Identify which cell holds the provided text, then report its (x, y) central coordinate. 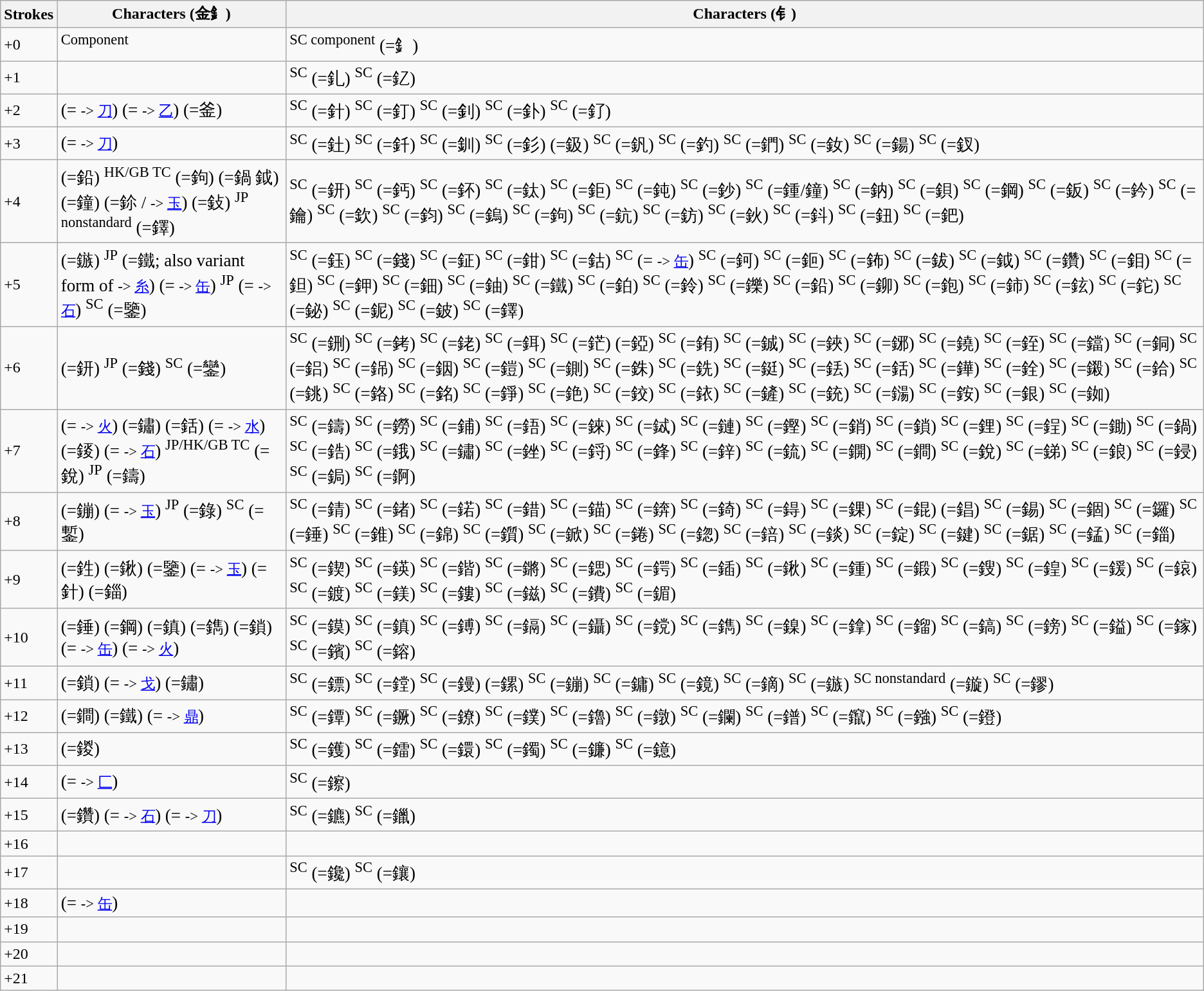
SC (=鏌) SC (=鎮) SC (=鎛) SC (=鎘) SC (=鑷) SC (=鎲) SC (=鐫) SC (=鎳) SC (=鎿) SC (=鎦) SC (=鎬) SC (=鎊) SC (=鎰) SC (=鎵) SC (=鑌) SC (=鎔) (745, 637)
(=鉛) HK/GB TC (=鉤) (=鍋 鉞) (=鐘) (=鉩 / -> 玉) (=鈙) JP nonstandard (=鐸) (171, 201)
(=鏰) (= -> 玉) JP (=錄) SC (=鏨) (171, 522)
SC (=鑣) SC (=鑞) (745, 815)
(=鏃) JP (=鐵; also variant form of -> 糸) (= -> 缶) JP (= -> 石) SC (=鑒) (171, 284)
SC (=鑊) SC (=鐳) SC (=鐶) SC (=鐲) SC (=鐮) SC (=鐿) (745, 749)
(=錘) (=鋼) (=鎮) (=鐫) (=鎖) (= -> 缶) (= -> 火) (171, 637)
SC (=針) SC (=釘) SC (=釗) SC (=釙) SC (=釕) (745, 111)
SC component (=釒) (745, 44)
Characters (金釒) (171, 14)
+13 (29, 749)
SC (=釷) SC (=釺) SC (=釧) SC (=釤) (=鈒) SC (=釩) SC (=釣) SC (=鍆) SC (=釹) SC (=鍚) SC (=釵) (745, 143)
Component (171, 44)
+1 (29, 77)
+9 (29, 579)
(= -> 火) (=鏽) (=銛) (= -> 水) (=錽) (= -> 石) JP/HK/GB TC (=銳) JP (=鑄) (171, 450)
Strokes (29, 14)
+0 (29, 44)
(= -> 缶) (171, 903)
+17 (29, 872)
SC (=鑱) SC (=鑲) (745, 872)
(= -> 匚) (171, 782)
+4 (29, 201)
(=鍐) (171, 749)
(=鉎) (=鍬) (=鑒) (= -> 玉) (=針) (=錙) (171, 579)
+16 (29, 844)
(=鐧) (=鐵) (= -> 鼎) (171, 716)
+3 (29, 143)
(=鑽) (= -> 石) (= -> 刀) (171, 815)
+20 (29, 954)
+15 (29, 815)
+10 (29, 637)
+21 (29, 978)
SC (=鐔) SC (=鐝) SC (=鐐) SC (=鏷) SC (=鑥) SC (=鐓) SC (=鑭) SC (=鐠) SC (=鑹) SC (=鏹) SC (=鐙) (745, 716)
SC (=釓) SC (=釔) (745, 77)
+14 (29, 782)
+18 (29, 903)
+2 (29, 111)
+6 (29, 368)
(=鎖) (= -> 戈) (=鏽) (171, 683)
Characters (钅) (745, 14)
+11 (29, 683)
(= -> 刀) (171, 143)
+8 (29, 522)
SC (=鑔) (745, 782)
+7 (29, 450)
(= -> 刀) (= -> 乙) (=釜) (171, 111)
(=鈃) JP (=錢) SC (=鑾) (171, 368)
+5 (29, 284)
+12 (29, 716)
+19 (29, 929)
SC (=鏢) SC (=鏜) SC (=鏝) (=鏍) SC (=鏰) SC (=鏞) SC (=鏡) SC (=鏑) SC (=鏃) SC nonstandard (=鏇) SC (=鏐) (745, 683)
